Provide the (x, y) coordinate of the cell's center where the given text is located.  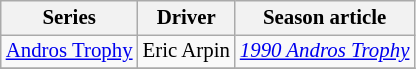
Andros Trophy (70, 51)
Series (70, 18)
Season article (324, 18)
Driver (186, 18)
1990 Andros Trophy (324, 51)
Eric Arpin (186, 51)
